Provide the (X, Y) coordinate of the cell's center where the given text is located.  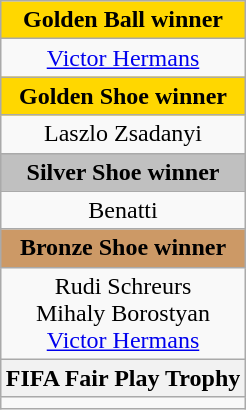
Bronze Shoe winner (123, 248)
FIFA Fair Play Trophy (123, 378)
Silver Shoe winner (123, 172)
Laszlo Zsadanyi (123, 134)
Victor Hermans (123, 58)
Rudi Schreurs Mihaly Borostyan Victor Hermans (123, 313)
Benatti (123, 210)
Golden Ball winner (123, 20)
Golden Shoe winner (123, 96)
